Search for the cell housing the specified text and yield its [x, y] center coordinate. 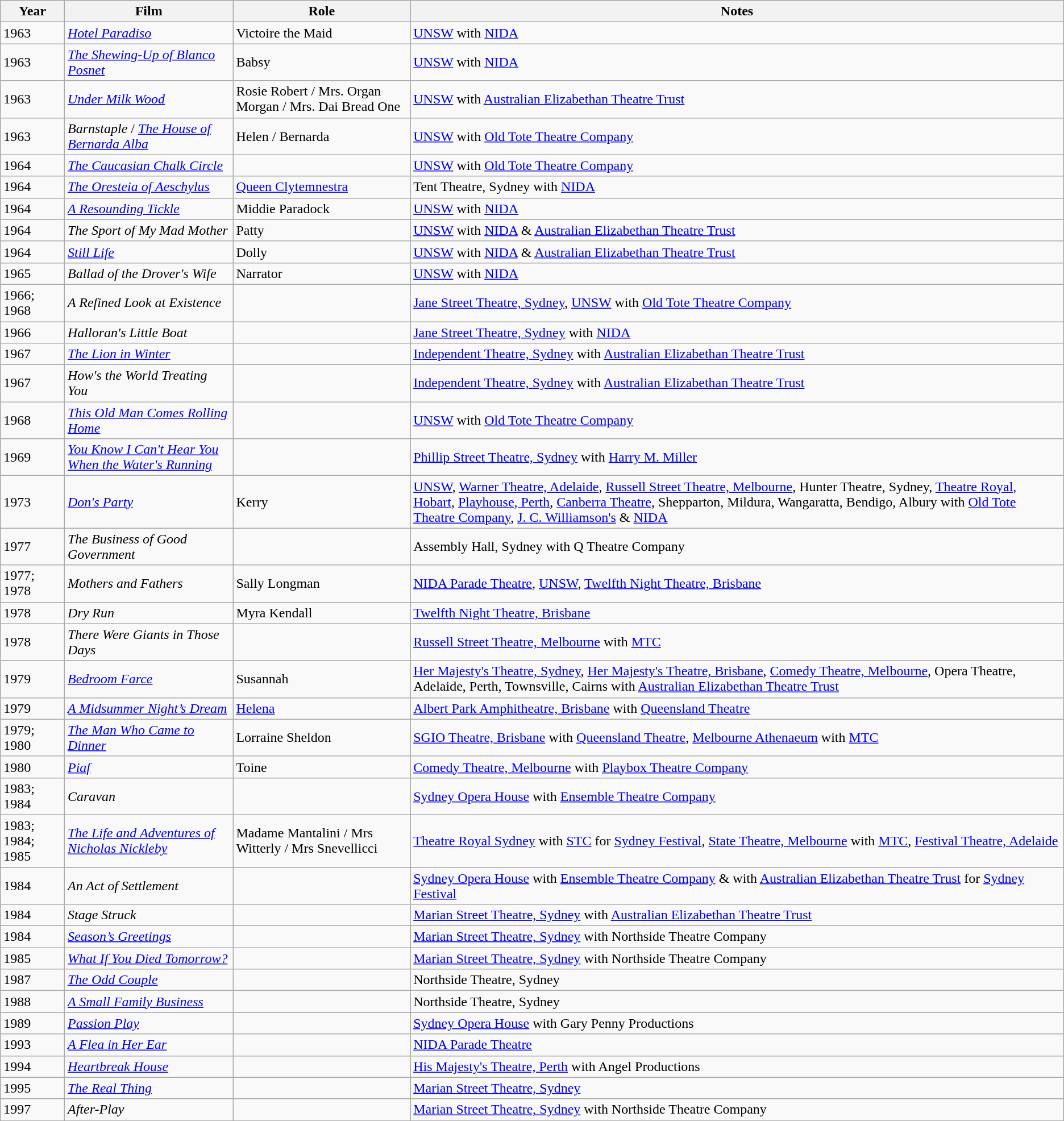
1973 [33, 502]
Helen / Bernarda [322, 136]
Bedroom Farce [148, 679]
1966 [33, 333]
The Shewing-Up of Blanco Posnet [148, 63]
A Midsummer Night’s Dream [148, 708]
Piaf [148, 767]
The Sport of My Mad Mother [148, 230]
Sydney Opera House with Ensemble Theatre Company [737, 796]
Albert Park Amphitheatre, Brisbane with Queensland Theatre [737, 708]
Middie Paradock [322, 209]
Queen Clytemnestra [322, 187]
1980 [33, 767]
NIDA Parade Theatre [737, 1045]
The Life and Adventures of Nicholas Nickleby [148, 841]
1997 [33, 1110]
Hotel Paradiso [148, 33]
How's the World Treating You [148, 383]
Still Life [148, 252]
Marian Street Theatre, Sydney with Australian Elizabethan Theatre Trust [737, 915]
The Man Who Came to Dinner [148, 738]
The Lion in Winter [148, 354]
There Were Giants in Those Days [148, 642]
1988 [33, 1002]
Comedy Theatre, Melbourne with Playbox Theatre Company [737, 767]
1987 [33, 980]
Tent Theatre, Sydney with NIDA [737, 187]
1968 [33, 421]
Assembly Hall, Sydney with Q Theatre Company [737, 547]
The Oresteia of Aeschylus [148, 187]
1994 [33, 1066]
Twelfth Night Theatre, Brisbane [737, 613]
The Business of Good Government [148, 547]
Stage Struck [148, 915]
Patty [322, 230]
Jane Street Theatre, Sydney, UNSW with Old Tote Theatre Company [737, 302]
Notes [737, 11]
Russell Street Theatre, Melbourne with MTC [737, 642]
Role [322, 11]
Theatre Royal Sydney with STC for Sydney Festival, State Theatre, Melbourne with MTC, Festival Theatre, Adelaide [737, 841]
Kerry [322, 502]
The Odd Couple [148, 980]
Marian Street Theatre, Sydney [737, 1088]
Madame Mantalini / Mrs Witterly / Mrs Snevellicci [322, 841]
1983; 1984 [33, 796]
1966; 1968 [33, 302]
After-Play [148, 1110]
NIDA Parade Theatre, UNSW, Twelfth Night Theatre, Brisbane [737, 583]
Lorraine Sheldon [322, 738]
Myra Kendall [322, 613]
His Majesty's Theatre, Perth with Angel Productions [737, 1066]
Season’s Greetings [148, 937]
1985 [33, 958]
1989 [33, 1023]
Dolly [322, 252]
This Old Man Comes Rolling Home [148, 421]
Passion Play [148, 1023]
A Refined Look at Existence [148, 302]
Toine [322, 767]
1979; 1980 [33, 738]
The Caucasian Chalk Circle [148, 165]
Caravan [148, 796]
1977 [33, 547]
1977; 1978 [33, 583]
SGIO Theatre, Brisbane with Queensland Theatre, Melbourne Athenaeum with MTC [737, 738]
Jane Street Theatre, Sydney with NIDA [737, 333]
A Flea in Her Ear [148, 1045]
Barnstaple / The House of Bernarda Alba [148, 136]
Helena [322, 708]
1993 [33, 1045]
What If You Died Tomorrow? [148, 958]
1995 [33, 1088]
The Real Thing [148, 1088]
1983; 1984; 1985 [33, 841]
Sally Longman [322, 583]
Sydney Opera House with Ensemble Theatre Company & with Australian Elizabethan Theatre Trust for Sydney Festival [737, 886]
An Act of Settlement [148, 886]
Babsy [322, 63]
You Know I Can't Hear You When the Water's Running [148, 457]
Heartbreak House [148, 1066]
1965 [33, 273]
Mothers and Fathers [148, 583]
Under Milk Wood [148, 99]
Ballad of the Drover's Wife [148, 273]
Film [148, 11]
Victoire the Maid [322, 33]
A Resounding Tickle [148, 209]
1969 [33, 457]
Narrator [322, 273]
Halloran's Little Boat [148, 333]
Phillip Street Theatre, Sydney with Harry M. Miller [737, 457]
Sydney Opera House with Gary Penny Productions [737, 1023]
Rosie Robert / Mrs. Organ Morgan / Mrs. Dai Bread One [322, 99]
UNSW with Australian Elizabethan Theatre Trust [737, 99]
Don's Party [148, 502]
Susannah [322, 679]
Dry Run [148, 613]
A Small Family Business [148, 1002]
Year [33, 11]
